Capture the cell that displays the provided text and extract its (X, Y) central coordinate. 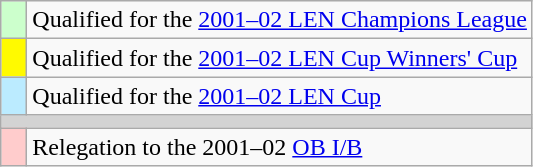
Qualified for the 2001–02 LEN Champions League (280, 20)
Relegation to the 2001–02 OB I/B (280, 147)
Qualified for the 2001–02 LEN Cup (280, 96)
Qualified for the 2001–02 LEN Cup Winners' Cup (280, 58)
